Determine the [X, Y] coordinate at the center of the cell enclosing the given text.  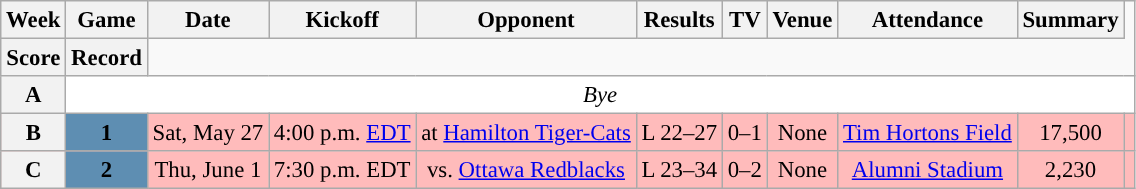
A [34, 95]
Record [106, 58]
TV [744, 20]
17,500 [1070, 133]
0–1 [744, 133]
1 [106, 133]
Bye [600, 95]
B [34, 133]
Tim Hortons Field [928, 133]
L 23–34 [679, 170]
Game [106, 20]
Week [34, 20]
Date [208, 20]
Sat, May 27 [208, 133]
Alumni Stadium [928, 170]
Score [34, 58]
Opponent [526, 20]
Attendance [928, 20]
at Hamilton Tiger-Cats [526, 133]
2,230 [1070, 170]
4:00 p.m. EDT [342, 133]
Thu, June 1 [208, 170]
0–2 [744, 170]
Kickoff [342, 20]
2 [106, 170]
Results [679, 20]
vs. Ottawa Redblacks [526, 170]
L 22–27 [679, 133]
Venue [802, 20]
C [34, 170]
Summary [1070, 20]
7:30 p.m. EDT [342, 170]
